Detect which cell encompasses the target text, then output its [x, y] center coordinate. 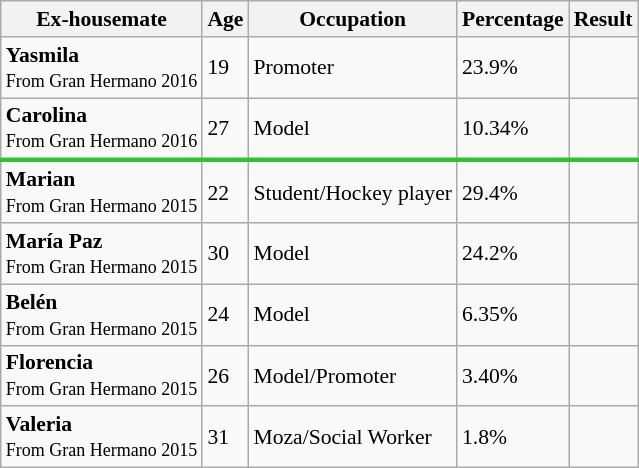
19 [225, 68]
FlorenciaFrom Gran Hermano 2015 [102, 376]
23.9% [513, 68]
30 [225, 254]
Result [604, 19]
YasmilaFrom Gran Hermano 2016 [102, 68]
Student/Hockey player [352, 192]
24 [225, 314]
Model/Promoter [352, 376]
27 [225, 130]
María PazFrom Gran Hermano 2015 [102, 254]
BelénFrom Gran Hermano 2015 [102, 314]
26 [225, 376]
24.2% [513, 254]
Occupation [352, 19]
CarolinaFrom Gran Hermano 2016 [102, 130]
31 [225, 438]
Moza/Social Worker [352, 438]
1.8% [513, 438]
Promoter [352, 68]
10.34% [513, 130]
Ex-housemate [102, 19]
MarianFrom Gran Hermano 2015 [102, 192]
ValeriaFrom Gran Hermano 2015 [102, 438]
29.4% [513, 192]
6.35% [513, 314]
22 [225, 192]
3.40% [513, 376]
Age [225, 19]
Percentage [513, 19]
